From the cell containing the given text, extract its center point as (x, y) coordinate. 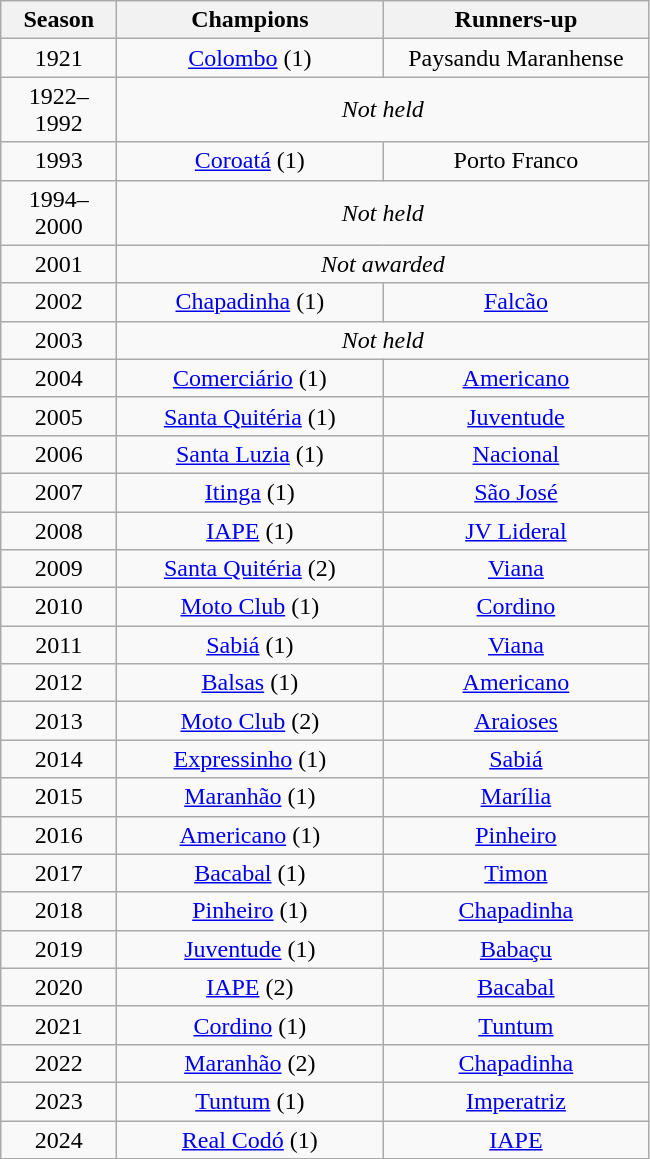
Chapadinha (1) (250, 302)
2003 (59, 340)
Pinheiro (1) (250, 911)
Falcão (516, 302)
Timon (516, 873)
Marília (516, 797)
Coroatá (1) (250, 161)
2002 (59, 302)
Cordino (1) (250, 1025)
Nacional (516, 454)
JV Lideral (516, 531)
2009 (59, 569)
São José (516, 492)
Sabiá (1) (250, 645)
Juventude (516, 416)
Tuntum (516, 1025)
Juventude (1) (250, 949)
2022 (59, 1063)
Porto Franco (516, 161)
Itinga (1) (250, 492)
Santa Luzia (1) (250, 454)
Champions (250, 20)
Americano (1) (250, 835)
2014 (59, 759)
Season (59, 20)
2019 (59, 949)
Moto Club (2) (250, 721)
Real Codó (1) (250, 1139)
IAPE (516, 1139)
Pinheiro (516, 835)
Comerciário (1) (250, 378)
2021 (59, 1025)
Maranhão (2) (250, 1063)
Santa Quitéria (1) (250, 416)
2001 (59, 264)
Araioses (516, 721)
2004 (59, 378)
2011 (59, 645)
Bacabal (1) (250, 873)
2020 (59, 987)
Expressinho (1) (250, 759)
Maranhão (1) (250, 797)
1993 (59, 161)
Paysandu Maranhense (516, 58)
2017 (59, 873)
2024 (59, 1139)
Runners-up (516, 20)
Colombo (1) (250, 58)
Bacabal (516, 987)
Tuntum (1) (250, 1101)
2007 (59, 492)
Cordino (516, 607)
1922–1992 (59, 110)
Not awarded (383, 264)
Sabiá (516, 759)
1921 (59, 58)
2015 (59, 797)
IAPE (1) (250, 531)
Imperatriz (516, 1101)
2013 (59, 721)
Balsas (1) (250, 683)
2023 (59, 1101)
Babaçu (516, 949)
2006 (59, 454)
IAPE (2) (250, 987)
1994–2000 (59, 212)
2018 (59, 911)
Santa Quitéria (2) (250, 569)
2010 (59, 607)
2012 (59, 683)
2016 (59, 835)
2005 (59, 416)
Moto Club (1) (250, 607)
2008 (59, 531)
